Return the [x, y] coordinate for the center point of the cell that contains the specified text.  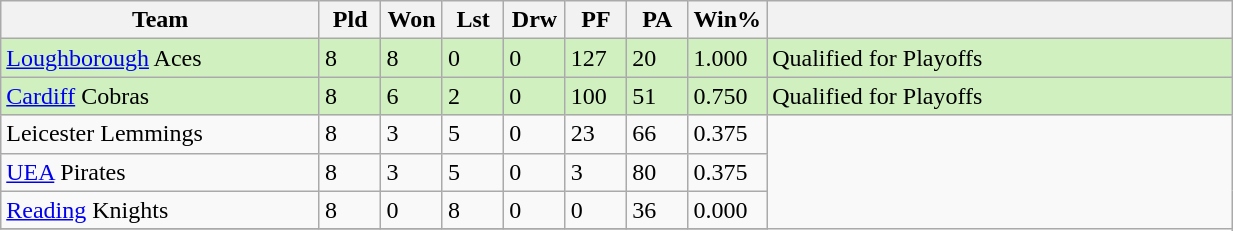
0.000 [728, 210]
Won [412, 20]
Loughborough Aces [160, 58]
0.750 [728, 96]
80 [658, 172]
66 [658, 134]
51 [658, 96]
Lst [472, 20]
PA [658, 20]
100 [596, 96]
6 [412, 96]
1.000 [728, 58]
PF [596, 20]
UEA Pirates [160, 172]
Drw [534, 20]
23 [596, 134]
Pld [350, 20]
2 [472, 96]
20 [658, 58]
Reading Knights [160, 210]
Cardiff Cobras [160, 96]
Win% [728, 20]
Team [160, 20]
36 [658, 210]
Leicester Lemmings [160, 134]
127 [596, 58]
